From the cell containing the given text, extract its center point as [X, Y] coordinate. 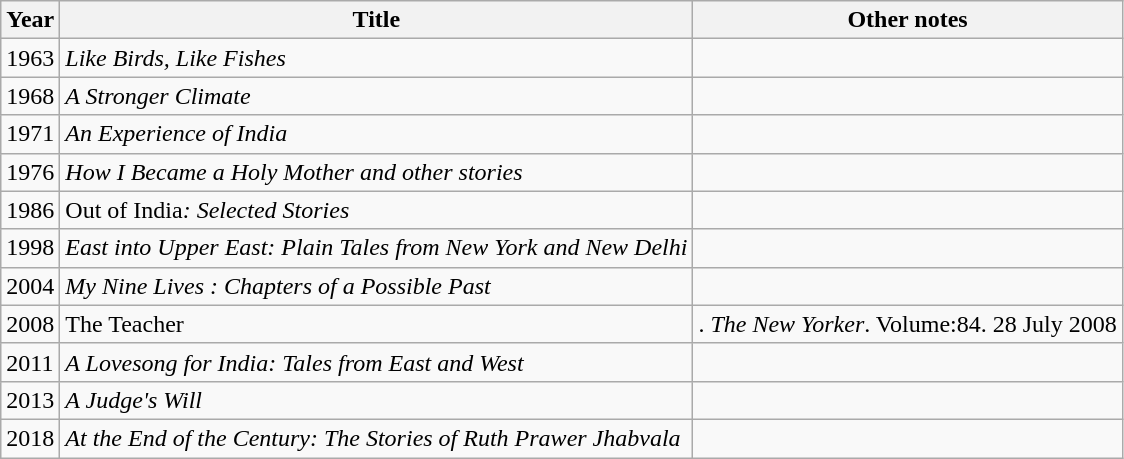
How I Became a Holy Mother and other stories [376, 172]
A Lovesong for India: Tales from East and West [376, 362]
Out of India: Selected Stories [376, 210]
2004 [30, 286]
1971 [30, 134]
Other notes [908, 20]
A Stronger Climate [376, 96]
The Teacher [376, 324]
. The New Yorker. Volume:84. 28 July 2008 [908, 324]
2018 [30, 438]
At the End of the Century: The Stories of Ruth Prawer Jhabvala [376, 438]
2013 [30, 400]
An Experience of India [376, 134]
My Nine Lives : Chapters of a Possible Past [376, 286]
East into Upper East: Plain Tales from New York and New Delhi [376, 248]
1998 [30, 248]
2011 [30, 362]
1986 [30, 210]
1968 [30, 96]
Title [376, 20]
Like Birds, Like Fishes [376, 58]
1976 [30, 172]
1963 [30, 58]
2008 [30, 324]
Year [30, 20]
A Judge's Will [376, 400]
